Output the [X, Y] coordinate of the center of the cell containing the given text.  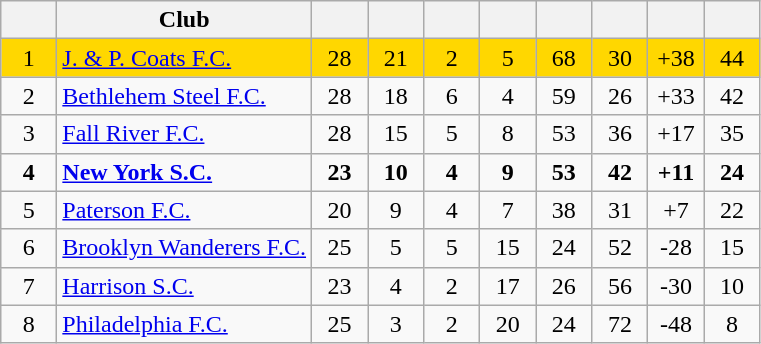
Club [184, 20]
+11 [676, 172]
+7 [676, 210]
New York S.C. [184, 172]
59 [564, 96]
56 [620, 286]
Bethlehem Steel F.C. [184, 96]
Brooklyn Wanderers F.C. [184, 248]
22 [732, 210]
-30 [676, 286]
68 [564, 58]
36 [620, 134]
30 [620, 58]
+38 [676, 58]
72 [620, 324]
+33 [676, 96]
Harrison S.C. [184, 286]
18 [396, 96]
Fall River F.C. [184, 134]
44 [732, 58]
Paterson F.C. [184, 210]
52 [620, 248]
J. & P. Coats F.C. [184, 58]
35 [732, 134]
1 [29, 58]
38 [564, 210]
-28 [676, 248]
17 [508, 286]
+17 [676, 134]
Philadelphia F.C. [184, 324]
21 [396, 58]
31 [620, 210]
-48 [676, 324]
